Identify which cell holds the provided text, then report its [X, Y] central coordinate. 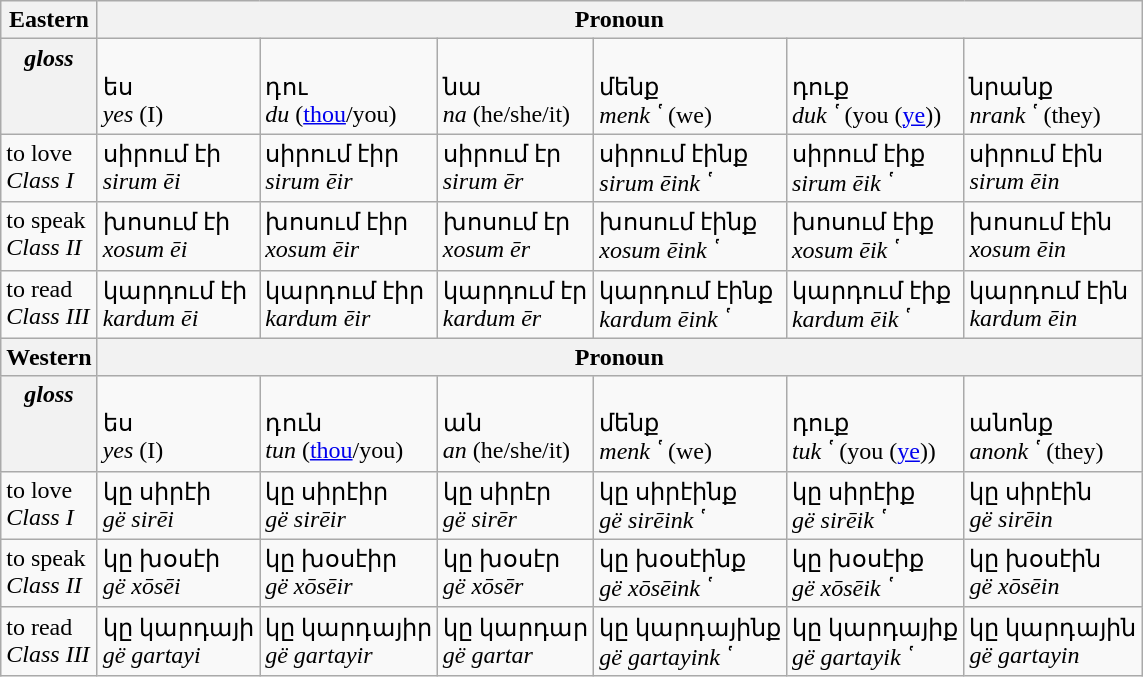
անan (he/she/it) [516, 424]
կարդում էինքkardum ēink῾ [690, 304]
Western [49, 357]
խոսում էինxosum ēin [1053, 236]
դունtun (thou/you) [349, 424]
կը խօսէրgë xōsēr [516, 573]
խոսում էիxosum ēi [178, 236]
դուքtuk῾ (you (ye)) [875, 424]
կը խօսէիքgë xōsēik῾ [875, 573]
սիրում էինsirum ēin [1053, 168]
կը խօսէինքgë xōsēink῾ [690, 573]
Eastern [49, 20]
դուքduk῾ (you (ye)) [875, 86]
կը սիրէրgë sirēr [516, 505]
կը կարդարgë gartar [516, 641]
խոսում էիքxosum ēik῾ [875, 236]
կարդում էիքkardum ēik῾ [875, 304]
կարդում էինkardum ēin [1053, 304]
սիրում էրsirum ēr [516, 168]
կը կարդայիրgë gartayir [349, 641]
կը խօսէիրgë xōsēir [349, 573]
նրանքnrank῾ (they) [1053, 86]
խոսում էիրxosum ēir [349, 236]
անոնքanonk῾ (they) [1053, 424]
կը խօսէինgë xōsēin [1053, 573]
նաna (he/she/it) [516, 86]
սիրում էիsirum ēi [178, 168]
խոսում էինքxosum ēink῾ [690, 236]
կը սիրէիgë sirēi [178, 505]
կարդում էիkardum ēi [178, 304]
կարդում էրkardum ēr [516, 304]
կը սիրէիքgë sirēik῾ [875, 505]
կը սիրէինքgë sirēink῾ [690, 505]
կը կարդայինքgë gartayink῾ [690, 641]
կը կարդայինgë gartayin [1053, 641]
կը կարդայիքgë gartayik῾ [875, 641]
սիրում էիքsirum ēik῾ [875, 168]
կը սիրէինgë sirēin [1053, 505]
կը խօսէիgë xōsēi [178, 573]
սիրում էինքsirum ēink῾ [690, 168]
դուdu (thou/you) [349, 86]
կը կարդայիgë gartayi [178, 641]
կը սիրէիրgë sirēir [349, 505]
սիրում էիրsirum ēir [349, 168]
խոսում էրxosum ēr [516, 236]
կարդում էիրkardum ēir [349, 304]
